Find where the given text appears and provide that cell's center as [X, Y] coordinate. 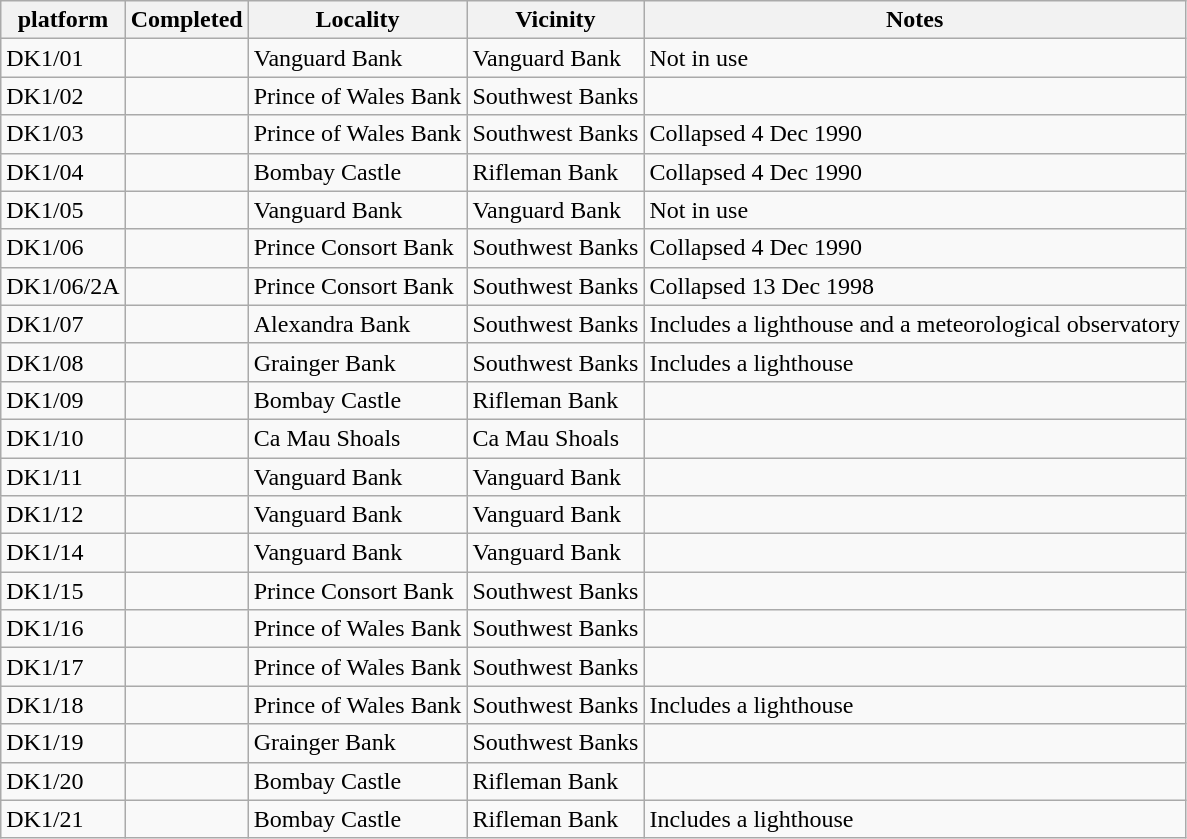
DK1/05 [63, 210]
DK1/03 [63, 134]
DK1/14 [63, 553]
Collapsed 13 Dec 1998 [915, 286]
DK1/12 [63, 515]
DK1/06/2A [63, 286]
DK1/18 [63, 705]
DK1/20 [63, 781]
Vicinity [556, 20]
DK1/09 [63, 400]
DK1/17 [63, 667]
DK1/01 [63, 58]
DK1/07 [63, 324]
DK1/04 [63, 172]
DK1/19 [63, 743]
DK1/21 [63, 819]
Locality [358, 20]
Notes [915, 20]
Alexandra Bank [358, 324]
DK1/15 [63, 591]
DK1/11 [63, 477]
DK1/02 [63, 96]
DK1/08 [63, 362]
platform [63, 20]
DK1/10 [63, 438]
Completed [186, 20]
Includes a lighthouse and a meteorological observatory [915, 324]
DK1/16 [63, 629]
DK1/06 [63, 248]
